Find where the given text appears and provide that cell's center as (x, y) coordinate. 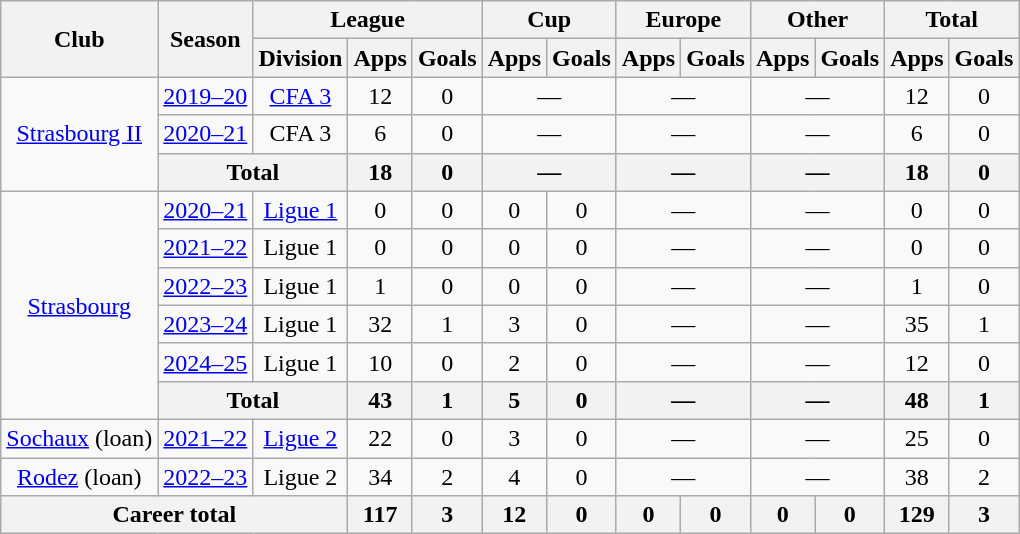
5 (514, 400)
Strasbourg (80, 305)
129 (917, 515)
Division (300, 58)
32 (380, 324)
2023–24 (206, 324)
2024–25 (206, 362)
10 (380, 362)
25 (917, 438)
43 (380, 400)
Cup (549, 20)
2019–20 (206, 96)
34 (380, 477)
Sochaux (loan) (80, 438)
48 (917, 400)
4 (514, 477)
Rodez (loan) (80, 477)
Club (80, 39)
117 (380, 515)
22 (380, 438)
League (368, 20)
Strasbourg II (80, 134)
35 (917, 324)
Other (817, 20)
Season (206, 39)
Europe (683, 20)
38 (917, 477)
Career total (174, 515)
